Return the [X, Y] coordinate for the center point of the cell that contains the specified text.  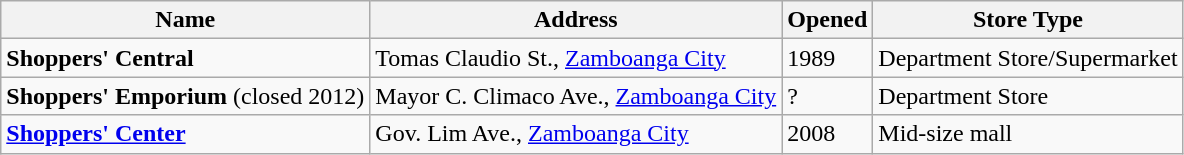
Gov. Lim Ave., Zamboanga City [576, 134]
? [828, 96]
Shoppers' Emporium (closed 2012) [186, 96]
Mayor C. Climaco Ave., Zamboanga City [576, 96]
Shoppers' Central [186, 58]
2008 [828, 134]
Department Store/Supermarket [1028, 58]
Name [186, 20]
Opened [828, 20]
Store Type [1028, 20]
Shoppers' Center [186, 134]
Tomas Claudio St., Zamboanga City [576, 58]
Mid-size mall [1028, 134]
Department Store [1028, 96]
1989 [828, 58]
Address [576, 20]
